Scan for the cell matching the given text and deliver its (X, Y) coordinate at center. 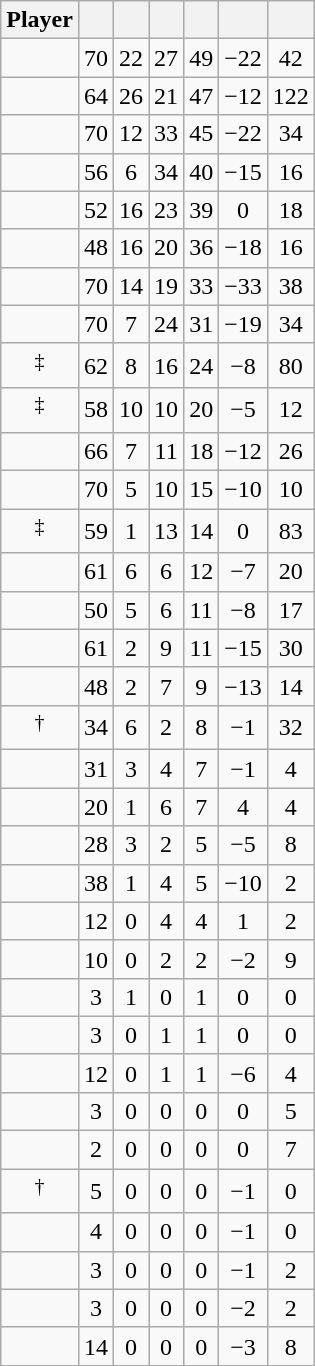
13 (166, 532)
122 (290, 96)
22 (132, 58)
−3 (244, 1346)
39 (202, 210)
56 (96, 172)
21 (166, 96)
−13 (244, 686)
47 (202, 96)
−7 (244, 572)
83 (290, 532)
52 (96, 210)
30 (290, 648)
23 (166, 210)
Player (40, 20)
−6 (244, 1073)
32 (290, 728)
15 (202, 489)
17 (290, 610)
64 (96, 96)
49 (202, 58)
28 (96, 845)
50 (96, 610)
36 (202, 248)
45 (202, 134)
62 (96, 366)
58 (96, 410)
40 (202, 172)
27 (166, 58)
−33 (244, 286)
−18 (244, 248)
80 (290, 366)
19 (166, 286)
42 (290, 58)
59 (96, 532)
−19 (244, 324)
66 (96, 451)
